Search for the cell housing the specified text and yield its [X, Y] center coordinate. 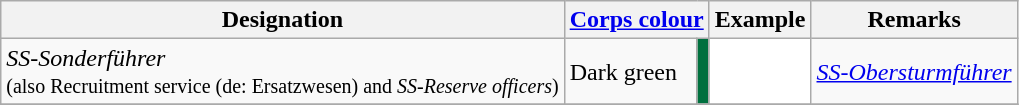
Remarks [914, 20]
Dark green [630, 72]
SS-Sonderführer(also Recruitment service (de: Ersatzwesen) and SS-Reserve officers) [282, 72]
Designation [282, 20]
Example [760, 20]
SS-Obersturmführer [914, 72]
Corps colour [636, 20]
